From the cell containing the given text, extract its center point as [x, y] coordinate. 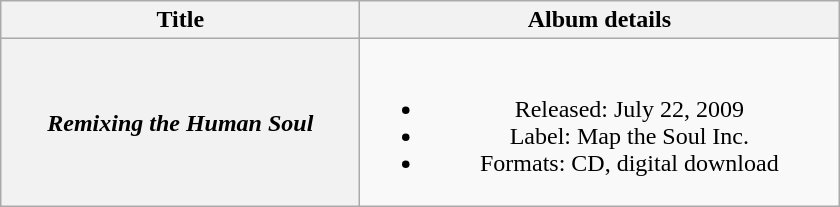
Title [180, 20]
Remixing the Human Soul [180, 122]
Released: July 22, 2009Label: Map the Soul Inc.Formats: CD, digital download [600, 122]
Album details [600, 20]
